Find where the given text appears and provide that cell's center as (x, y) coordinate. 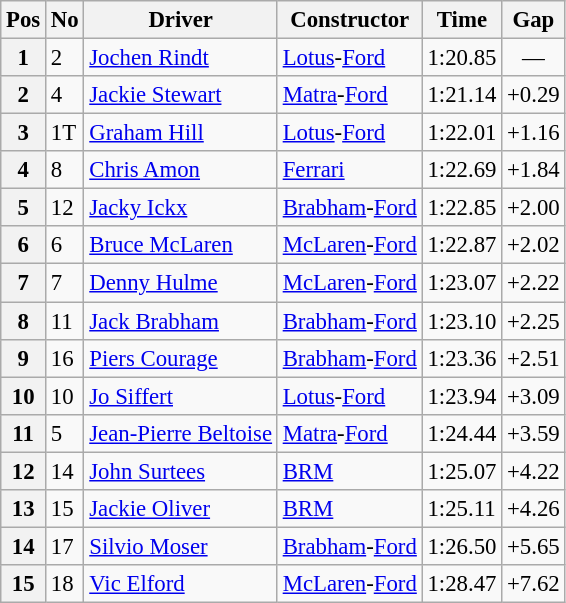
+5.65 (534, 546)
1:23.10 (462, 321)
1T (65, 133)
+2.25 (534, 321)
Jacky Ickx (180, 208)
+4.26 (534, 509)
1:23.36 (462, 358)
Time (462, 20)
Piers Courage (180, 358)
Pos (24, 20)
Driver (180, 20)
Jochen Rindt (180, 58)
+3.09 (534, 396)
+2.51 (534, 358)
1:26.50 (462, 546)
+7.62 (534, 584)
Vic Elford (180, 584)
No (65, 20)
John Surtees (180, 471)
1:22.85 (462, 208)
+1.84 (534, 170)
+1.16 (534, 133)
13 (24, 509)
1 (24, 58)
1:28.47 (462, 584)
1:22.69 (462, 170)
1:25.07 (462, 471)
Jack Brabham (180, 321)
+2.00 (534, 208)
Jean-Pierre Beltoise (180, 433)
17 (65, 546)
+0.29 (534, 95)
1:24.44 (462, 433)
16 (65, 358)
9 (24, 358)
+4.22 (534, 471)
Denny Hulme (180, 283)
— (534, 58)
1:21.14 (462, 95)
+2.22 (534, 283)
1:25.11 (462, 509)
1:20.85 (462, 58)
1:22.87 (462, 245)
Jackie Stewart (180, 95)
1:23.94 (462, 396)
Ferrari (350, 170)
Jackie Oliver (180, 509)
18 (65, 584)
Graham Hill (180, 133)
Silvio Moser (180, 546)
Gap (534, 20)
Bruce McLaren (180, 245)
Constructor (350, 20)
3 (24, 133)
Chris Amon (180, 170)
Jo Siffert (180, 396)
+2.02 (534, 245)
1:22.01 (462, 133)
+3.59 (534, 433)
1:23.07 (462, 283)
